Identify which cell holds the provided text, then report its (X, Y) central coordinate. 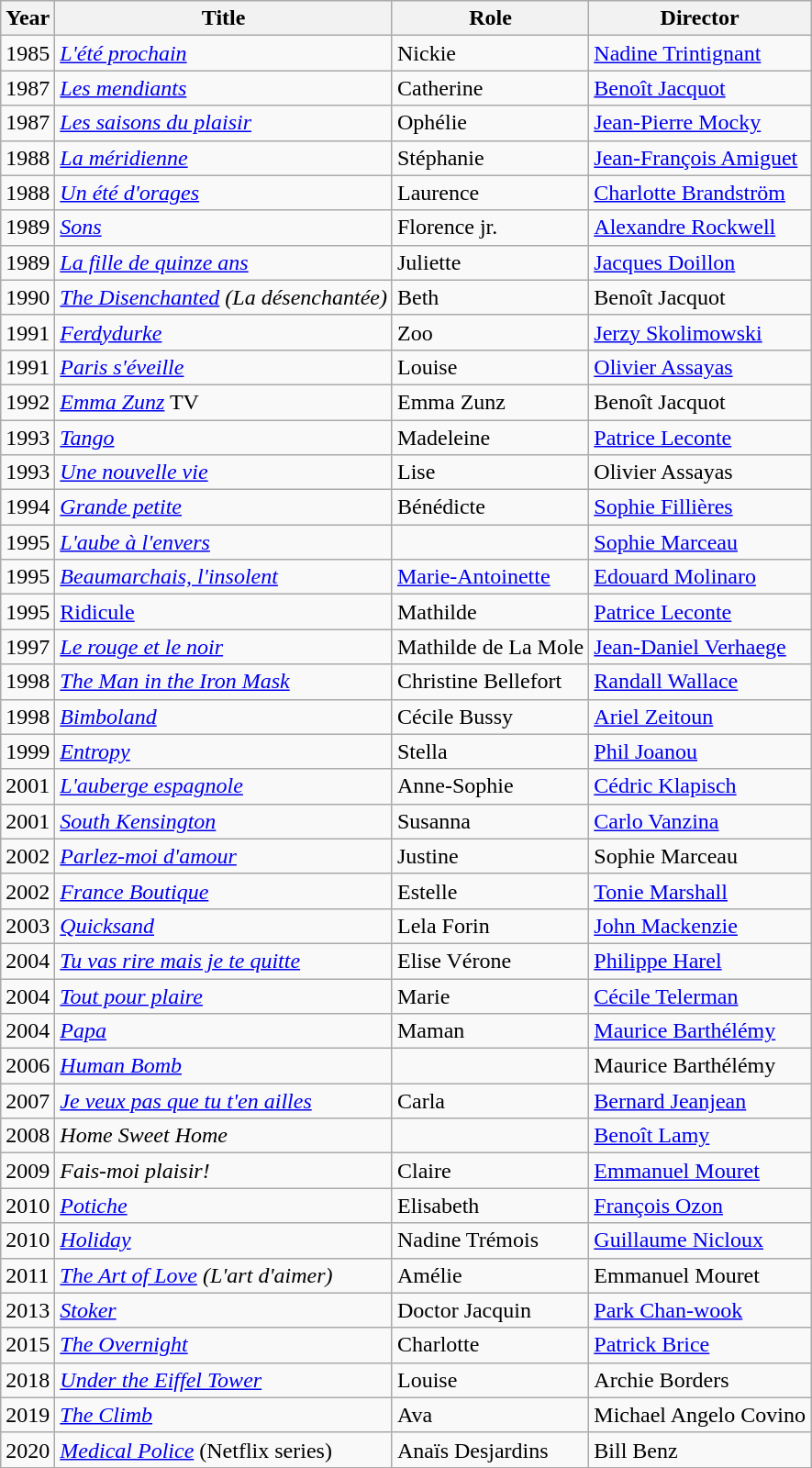
Les mendiants (224, 88)
Cédric Klapisch (700, 786)
2013 (28, 1310)
Guillaume Nicloux (700, 1240)
Sons (224, 228)
Jean-Daniel Verhaege (700, 647)
Nadine Trintignant (700, 53)
Stoker (224, 1310)
Beaumarchais, l'insolent (224, 577)
Ariel Zeitoun (700, 717)
Le rouge et le noir (224, 647)
Ferdydurke (224, 332)
Stella (490, 751)
The Overnight (224, 1345)
The Disenchanted (La désenchantée) (224, 297)
Phil Joanou (700, 751)
Entropy (224, 751)
Sophie Fillières (700, 507)
Role (490, 18)
La fille de quinze ans (224, 262)
Lela Forin (490, 926)
Papa (224, 1031)
Park Chan-wook (700, 1310)
Tonie Marshall (700, 891)
L'aube à l'envers (224, 542)
Philippe Harel (700, 961)
1997 (28, 647)
Mathilde (490, 612)
Ophélie (490, 123)
Susanna (490, 821)
Director (700, 18)
1985 (28, 53)
Laurence (490, 193)
Justine (490, 856)
John Mackenzie (700, 926)
Fais-moi plaisir! (224, 1171)
Les saisons du plaisir (224, 123)
Marie (490, 995)
Under the Eiffel Tower (224, 1380)
Alexandre Rockwell (700, 228)
France Boutique (224, 891)
Estelle (490, 891)
Un été d'orages (224, 193)
Catherine (490, 88)
1999 (28, 751)
Home Sweet Home (224, 1136)
Parlez-moi d'amour (224, 856)
2006 (28, 1066)
Patrick Brice (700, 1345)
Beth (490, 297)
Je veux pas que tu t'en ailles (224, 1101)
Benoît Lamy (700, 1136)
Charlotte Brandström (700, 193)
The Man in the Iron Mask (224, 682)
South Kensington (224, 821)
Anne-Sophie (490, 786)
François Ozon (700, 1206)
Tout pour plaire (224, 995)
2018 (28, 1380)
Bernard Jeanjean (700, 1101)
Juliette (490, 262)
Amélie (490, 1275)
Cécile Bussy (490, 717)
Jacques Doillon (700, 262)
1994 (28, 507)
The Art of Love (L'art d'aimer) (224, 1275)
Emma Zunz TV (224, 402)
Medical Police (Netflix series) (224, 1450)
2008 (28, 1136)
Bimboland (224, 717)
Jean-Pierre Mocky (700, 123)
2015 (28, 1345)
1990 (28, 297)
L'auberge espagnole (224, 786)
Paris s'éveille (224, 367)
Zoo (490, 332)
Ridicule (224, 612)
Carla (490, 1101)
2007 (28, 1101)
Charlotte (490, 1345)
2019 (28, 1415)
The Climb (224, 1415)
Bill Benz (700, 1450)
Claire (490, 1171)
Nickie (490, 53)
Marie-Antoinette (490, 577)
Grande petite (224, 507)
Emma Zunz (490, 402)
Anaïs Desjardins (490, 1450)
Human Bomb (224, 1066)
Elise Vérone (490, 961)
Jean-François Amiguet (700, 158)
Madeleine (490, 438)
2003 (28, 926)
Randall Wallace (700, 682)
Edouard Molinaro (700, 577)
1992 (28, 402)
Bénédicte (490, 507)
Holiday (224, 1240)
Doctor Jacquin (490, 1310)
Year (28, 18)
Archie Borders (700, 1380)
Jerzy Skolimowski (700, 332)
Nadine Trémois (490, 1240)
Cécile Telerman (700, 995)
Mathilde de La Mole (490, 647)
Christine Bellefort (490, 682)
Tu vas rire mais je te quitte (224, 961)
Maman (490, 1031)
Elisabeth (490, 1206)
2011 (28, 1275)
Une nouvelle vie (224, 473)
2020 (28, 1450)
Florence jr. (490, 228)
Michael Angelo Covino (700, 1415)
Lise (490, 473)
La méridienne (224, 158)
2009 (28, 1171)
Title (224, 18)
Quicksand (224, 926)
Potiche (224, 1206)
Tango (224, 438)
Carlo Vanzina (700, 821)
Ava (490, 1415)
L'été prochain (224, 53)
Stéphanie (490, 158)
